Search for the cell housing the specified text and yield its [X, Y] center coordinate. 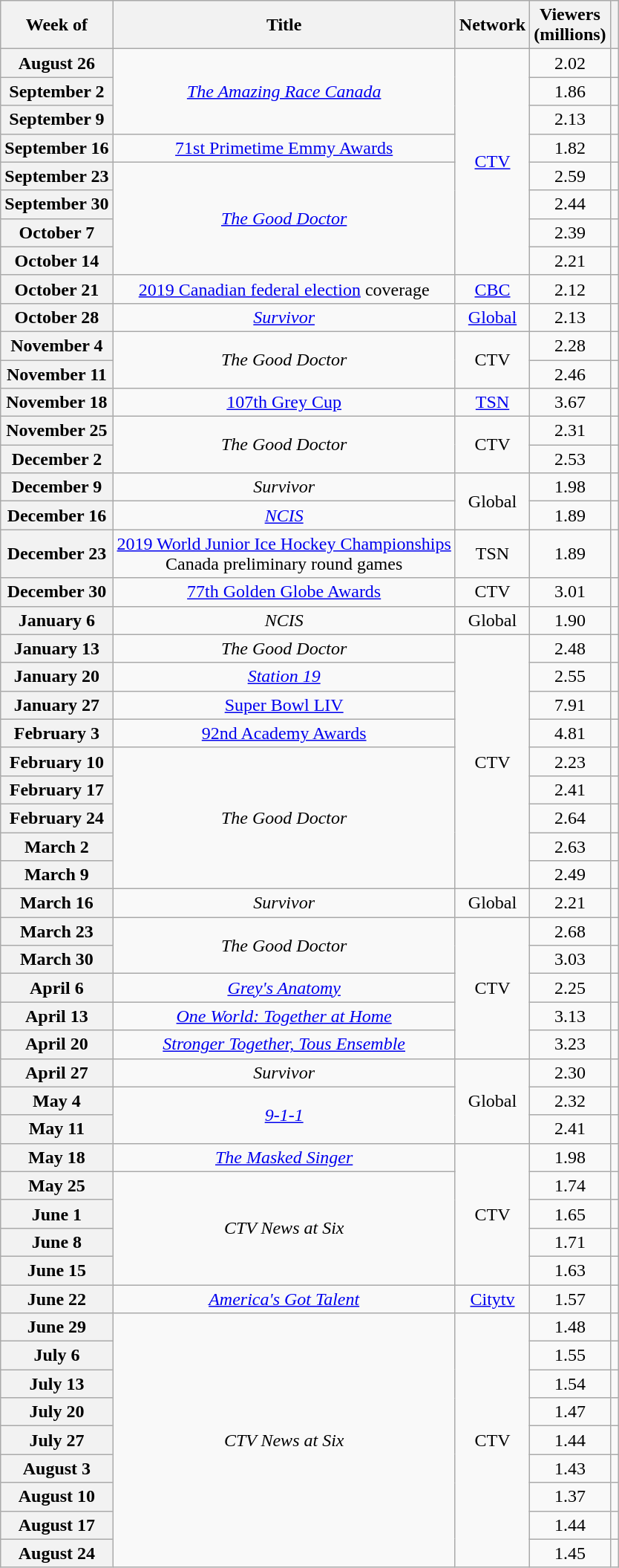
2.63 [570, 846]
August 10 [56, 1497]
2019 Canadian federal election coverage [284, 289]
March 16 [56, 903]
July 6 [56, 1356]
1.48 [570, 1327]
1.82 [570, 148]
March 9 [56, 875]
December 23 [56, 554]
July 13 [56, 1384]
August 3 [56, 1468]
2.31 [570, 431]
December 16 [56, 515]
September 23 [56, 176]
October 21 [56, 289]
3.23 [570, 1044]
January 13 [56, 648]
October 28 [56, 317]
The Amazing Race Canada [284, 91]
3.01 [570, 592]
71st Primetime Emmy Awards [284, 148]
February 3 [56, 733]
December 30 [56, 592]
2.30 [570, 1073]
2.68 [570, 931]
May 4 [56, 1101]
2.48 [570, 648]
2.32 [570, 1101]
December 2 [56, 459]
2.49 [570, 875]
April 20 [56, 1044]
2.39 [570, 232]
November 4 [56, 345]
9-1-1 [284, 1115]
June 22 [56, 1299]
One World: Together at Home [284, 1016]
August 17 [56, 1525]
Citytv [492, 1299]
Super Bowl LIV [284, 705]
June 8 [56, 1242]
Station 19 [284, 677]
June 29 [56, 1327]
1.57 [570, 1299]
March 30 [56, 960]
CBC [492, 289]
November 11 [56, 374]
2.28 [570, 345]
2.23 [570, 761]
1.43 [570, 1468]
1.86 [570, 91]
June 1 [56, 1214]
Grey's Anatomy [284, 988]
October 14 [56, 261]
October 7 [56, 232]
February 17 [56, 790]
1.74 [570, 1185]
November 25 [56, 431]
2.55 [570, 677]
4.81 [570, 733]
Stronger Together, Tous Ensemble [284, 1044]
Viewers(millions) [570, 25]
1.45 [570, 1553]
1.65 [570, 1214]
7.91 [570, 705]
2.46 [570, 374]
December 9 [56, 487]
March 2 [56, 846]
May 18 [56, 1157]
92nd Academy Awards [284, 733]
1.90 [570, 620]
August 24 [56, 1553]
July 27 [56, 1440]
2.53 [570, 459]
107th Grey Cup [284, 403]
2.59 [570, 176]
September 30 [56, 204]
November 18 [56, 403]
1.63 [570, 1270]
2.12 [570, 289]
April 13 [56, 1016]
September 2 [56, 91]
2.02 [570, 63]
2019 World Junior Ice Hockey ChampionshipsCanada preliminary round games [284, 554]
3.03 [570, 960]
3.67 [570, 403]
The Masked Singer [284, 1157]
1.37 [570, 1497]
January 27 [56, 705]
July 20 [56, 1412]
Title [284, 25]
September 16 [56, 148]
September 9 [56, 120]
March 23 [56, 931]
America's Got Talent [284, 1299]
June 15 [56, 1270]
Week of [56, 25]
February 10 [56, 761]
1.71 [570, 1242]
February 24 [56, 818]
2.25 [570, 988]
April 6 [56, 988]
2.64 [570, 818]
January 6 [56, 620]
Network [492, 25]
May 25 [56, 1185]
2.44 [570, 204]
3.13 [570, 1016]
August 26 [56, 63]
April 27 [56, 1073]
May 11 [56, 1129]
1.55 [570, 1356]
77th Golden Globe Awards [284, 592]
1.47 [570, 1412]
January 20 [56, 677]
1.54 [570, 1384]
